From the cell containing the given text, extract its center point as [x, y] coordinate. 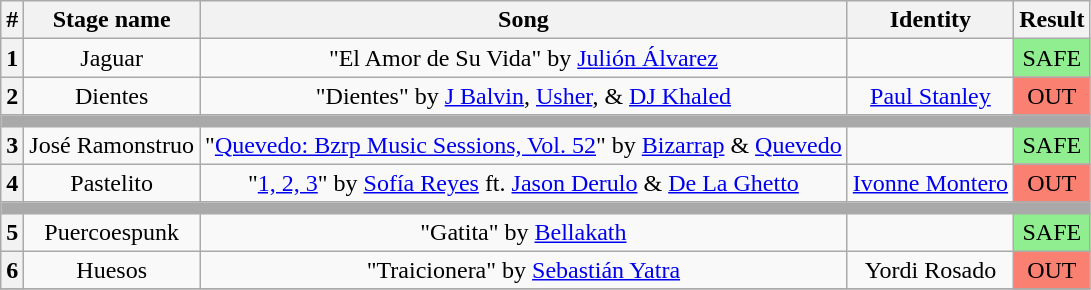
Jaguar [112, 58]
Paul Stanley [930, 96]
1 [12, 58]
Yordi Rosado [930, 270]
"Traicionera" by Sebastián Yatra [524, 270]
Pastelito [112, 183]
Puercoespunk [112, 232]
3 [12, 145]
4 [12, 183]
Song [524, 20]
2 [12, 96]
5 [12, 232]
6 [12, 270]
Ivonne Montero [930, 183]
"Dientes" by J Balvin, Usher, & DJ Khaled [524, 96]
"Gatita" by Bellakath [524, 232]
Stage name [112, 20]
Result [1052, 20]
"1, 2, 3" by Sofía Reyes ft. Jason Derulo & De La Ghetto [524, 183]
Huesos [112, 270]
# [12, 20]
"Quevedo: Bzrp Music Sessions, Vol. 52" by Bizarrap & Quevedo [524, 145]
Identity [930, 20]
José Ramonstruo [112, 145]
"El Amor de Su Vida" by Julión Álvarez [524, 58]
Dientes [112, 96]
